Extract the [X, Y] coordinate from the center of the cell holding the provided text.  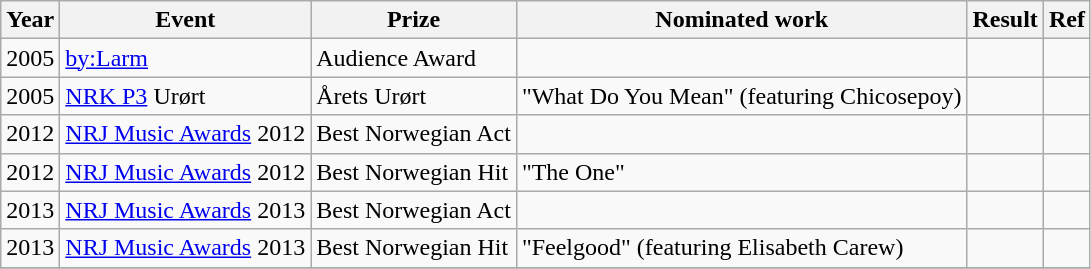
Audience Award [414, 58]
Ref [1066, 20]
Result [1005, 20]
Årets Urørt [414, 96]
by:Larm [186, 58]
"Feelgood" (featuring Elisabeth Carew) [742, 248]
Year [30, 20]
Prize [414, 20]
"What Do You Mean" (featuring Chicosepoy) [742, 96]
NRK P3 Urørt [186, 96]
"The One" [742, 172]
Event [186, 20]
Nominated work [742, 20]
